Capture the cell that displays the provided text and extract its [x, y] central coordinate. 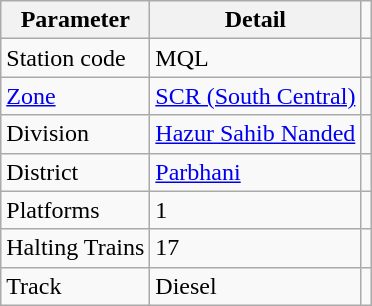
Platforms [76, 210]
MQL [256, 58]
Division [76, 134]
Halting Trains [76, 248]
SCR (South Central) [256, 96]
Hazur Sahib Nanded [256, 134]
17 [256, 248]
Parameter [76, 20]
Parbhani [256, 172]
District [76, 172]
Track [76, 286]
Zone [76, 96]
Diesel [256, 286]
Detail [256, 20]
Station code [76, 58]
1 [256, 210]
